Detect which cell encompasses the target text, then output its [x, y] center coordinate. 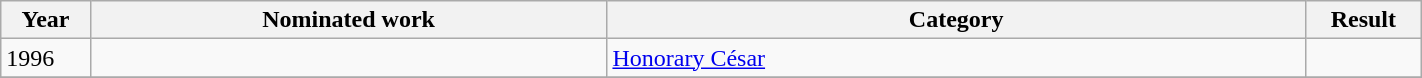
Year [46, 20]
1996 [46, 58]
Category [956, 20]
Result [1363, 20]
Honorary César [956, 58]
Nominated work [348, 20]
